Find where the given text appears and provide that cell's center as (X, Y) coordinate. 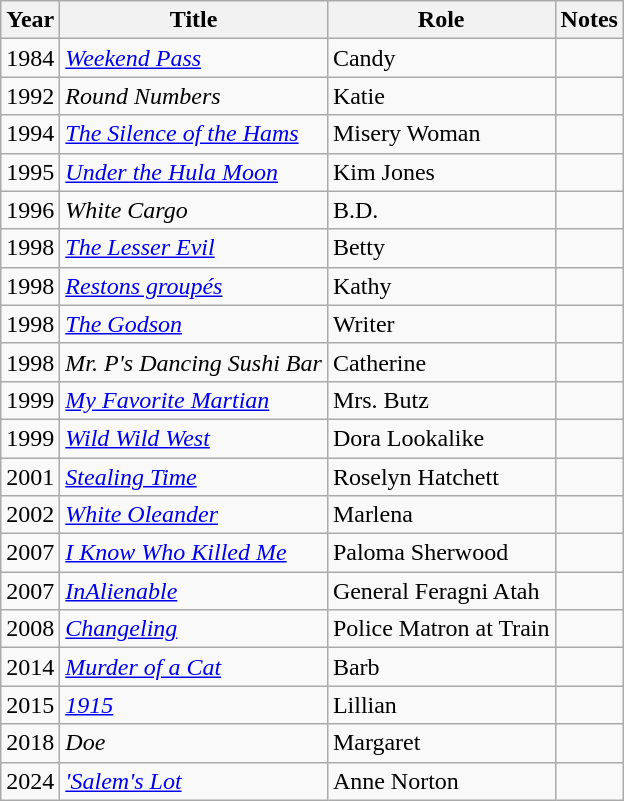
Betty (441, 248)
1992 (30, 96)
Mrs. Butz (441, 400)
Murder of a Cat (194, 667)
1994 (30, 134)
The Godson (194, 324)
Stealing Time (194, 477)
2018 (30, 743)
2014 (30, 667)
Paloma Sherwood (441, 553)
Misery Woman (441, 134)
2002 (30, 515)
1995 (30, 172)
Margaret (441, 743)
Year (30, 20)
Kathy (441, 286)
The Silence of the Hams (194, 134)
2001 (30, 477)
Title (194, 20)
I Know Who Killed Me (194, 553)
'Salem's Lot (194, 781)
Round Numbers (194, 96)
Doe (194, 743)
General Feragni Atah (441, 591)
Kim Jones (441, 172)
White Cargo (194, 210)
1915 (194, 705)
Catherine (441, 362)
Candy (441, 58)
2024 (30, 781)
Changeling (194, 629)
1984 (30, 58)
White Oleander (194, 515)
The Lesser Evil (194, 248)
Restons groupés (194, 286)
Police Matron at Train (441, 629)
1996 (30, 210)
Writer (441, 324)
InAlienable (194, 591)
Mr. P's Dancing Sushi Bar (194, 362)
Notes (589, 20)
2008 (30, 629)
B.D. (441, 210)
Lillian (441, 705)
Wild Wild West (194, 438)
Marlena (441, 515)
Anne Norton (441, 781)
My Favorite Martian (194, 400)
Dora Lookalike (441, 438)
Katie (441, 96)
Weekend Pass (194, 58)
Role (441, 20)
Roselyn Hatchett (441, 477)
Under the Hula Moon (194, 172)
Barb (441, 667)
2015 (30, 705)
